Pinpoint the cell where the given text exists, returning its [x, y] midpoint coordinate. 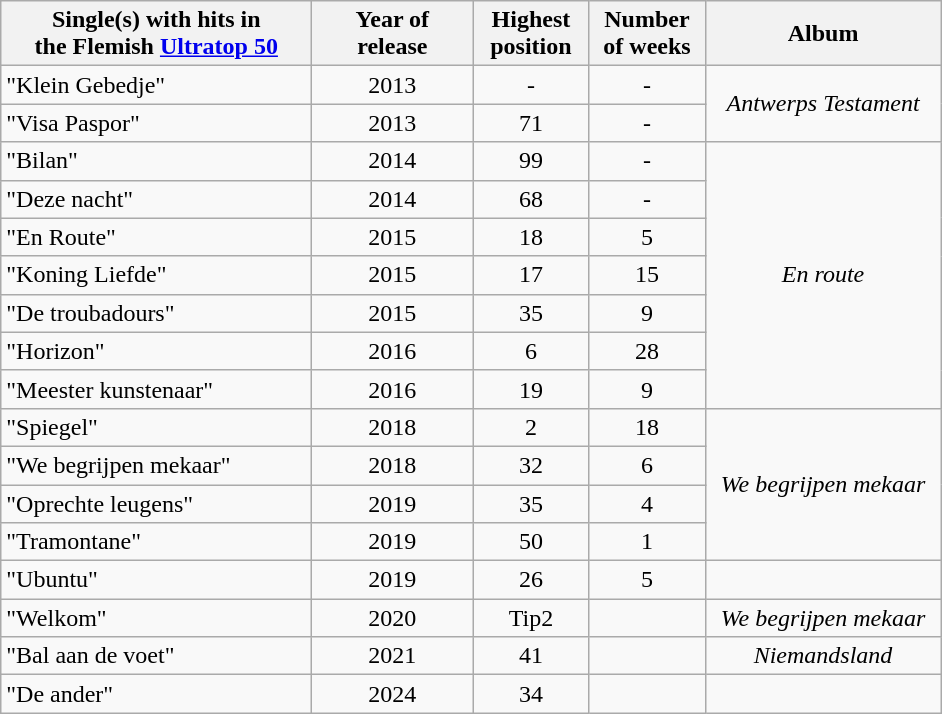
Highestposition [531, 34]
"Klein Gebedje" [156, 85]
"Meester kunstenaar" [156, 389]
2024 [392, 694]
2021 [392, 656]
"Bal aan de voet" [156, 656]
"Bilan" [156, 161]
1 [647, 542]
Numberof weeks [647, 34]
2020 [392, 618]
"Deze nacht" [156, 199]
Single(s) with hits in the Flemish Ultratop 50 [156, 34]
34 [531, 694]
"Koning Liefde" [156, 275]
"De ander" [156, 694]
"De troubadours" [156, 313]
"We begrijpen mekaar" [156, 465]
"Horizon" [156, 351]
"Tramontane" [156, 542]
71 [531, 123]
32 [531, 465]
Niemandsland [823, 656]
Album [823, 34]
19 [531, 389]
4 [647, 503]
15 [647, 275]
En route [823, 275]
"Ubuntu" [156, 580]
"Spiegel" [156, 427]
Year ofrelease [392, 34]
28 [647, 351]
Tip2 [531, 618]
99 [531, 161]
50 [531, 542]
"En Route" [156, 237]
26 [531, 580]
Antwerps Testament [823, 104]
"Visa Paspor" [156, 123]
"Oprechte leugens" [156, 503]
17 [531, 275]
"Welkom" [156, 618]
2 [531, 427]
68 [531, 199]
41 [531, 656]
